Extract the (x, y) coordinate from the center of the cell holding the provided text.  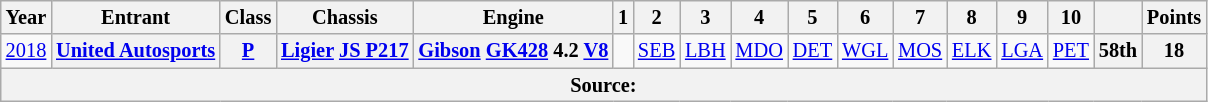
9 (1022, 17)
1 (623, 17)
Source: (604, 85)
Points (1174, 17)
Gibson GK428 4.2 V8 (513, 51)
3 (705, 17)
Entrant (136, 17)
10 (1071, 17)
DET (812, 51)
Year (26, 17)
Engine (513, 17)
LBH (705, 51)
58th (1118, 51)
Class (248, 17)
18 (1174, 51)
8 (972, 17)
LGA (1022, 51)
2018 (26, 51)
7 (920, 17)
5 (812, 17)
4 (760, 17)
WGL (865, 51)
PET (1071, 51)
SEB (656, 51)
6 (865, 17)
2 (656, 17)
United Autosports (136, 51)
MDO (760, 51)
MOS (920, 51)
Chassis (344, 17)
P (248, 51)
Ligier JS P217 (344, 51)
ELK (972, 51)
